Extract the [x, y] coordinate from the center of the cell holding the provided text.  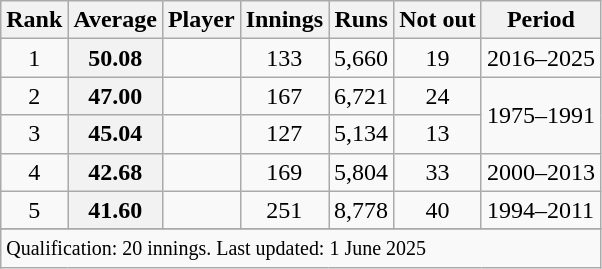
4 [34, 172]
127 [284, 134]
3 [34, 134]
24 [438, 96]
45.04 [116, 134]
2000–2013 [540, 172]
133 [284, 58]
Rank [34, 20]
33 [438, 172]
169 [284, 172]
167 [284, 96]
Player [201, 20]
47.00 [116, 96]
Qualification: 20 innings. Last updated: 1 June 2025 [301, 248]
5 [34, 210]
Not out [438, 20]
1975–1991 [540, 115]
Period [540, 20]
2016–2025 [540, 58]
5,134 [362, 134]
Average [116, 20]
2 [34, 96]
1 [34, 58]
41.60 [116, 210]
13 [438, 134]
Innings [284, 20]
Runs [362, 20]
8,778 [362, 210]
19 [438, 58]
251 [284, 210]
6,721 [362, 96]
40 [438, 210]
42.68 [116, 172]
5,660 [362, 58]
5,804 [362, 172]
1994–2011 [540, 210]
50.08 [116, 58]
